Find where the given text appears and provide that cell's center as (x, y) coordinate. 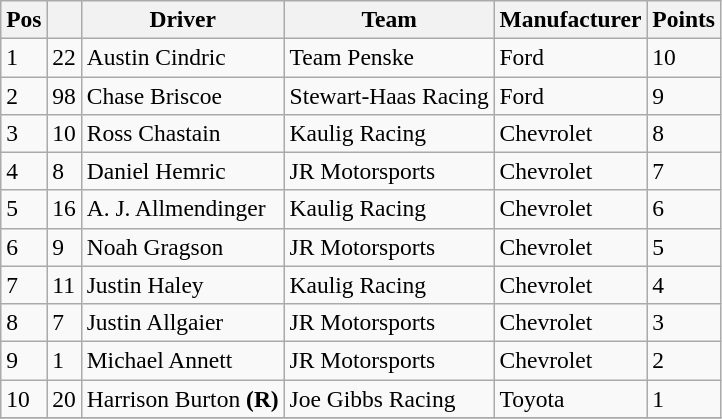
20 (64, 398)
Pos (24, 19)
Chase Briscoe (182, 95)
Manufacturer (570, 19)
Harrison Burton (R) (182, 398)
A. J. Allmendinger (182, 209)
Michael Annett (182, 360)
Toyota (570, 398)
Team (389, 19)
16 (64, 209)
Stewart-Haas Racing (389, 95)
Noah Gragson (182, 247)
Driver (182, 19)
Austin Cindric (182, 57)
98 (64, 95)
Justin Haley (182, 285)
Joe Gibbs Racing (389, 398)
Daniel Hemric (182, 171)
Justin Allgaier (182, 322)
Team Penske (389, 57)
11 (64, 285)
22 (64, 57)
Points (684, 19)
Ross Chastain (182, 133)
